Detect which cell encompasses the target text, then output its (X, Y) center coordinate. 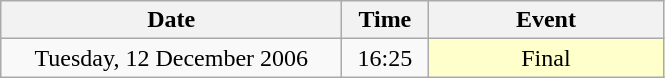
Tuesday, 12 December 2006 (172, 58)
Date (172, 20)
Event (546, 20)
Final (546, 58)
Time (385, 20)
16:25 (385, 58)
